Scan for the cell matching the given text and deliver its [x, y] coordinate at center. 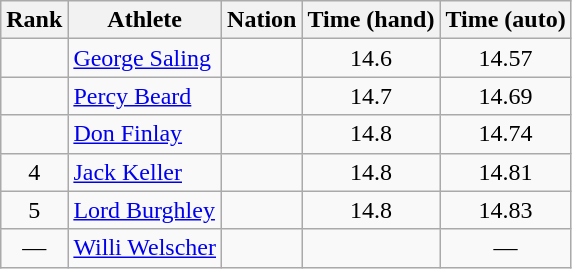
14.81 [506, 172]
14.7 [371, 96]
14.74 [506, 134]
Time (hand) [371, 20]
George Saling [145, 58]
Athlete [145, 20]
Percy Beard [145, 96]
14.57 [506, 58]
Don Finlay [145, 134]
14.69 [506, 96]
Time (auto) [506, 20]
14.83 [506, 210]
Jack Keller [145, 172]
5 [34, 210]
Rank [34, 20]
Willi Welscher [145, 248]
14.6 [371, 58]
Nation [262, 20]
4 [34, 172]
Lord Burghley [145, 210]
